Output the (X, Y) coordinate of the center of the cell containing the given text.  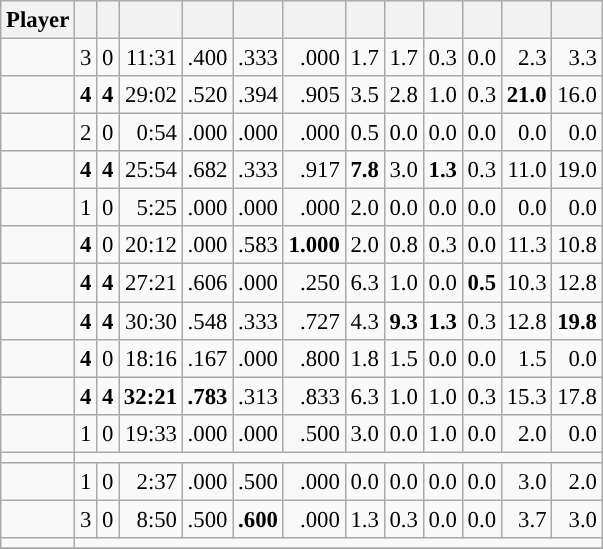
2 (86, 133)
10.3 (526, 283)
9.3 (404, 321)
.548 (207, 321)
10.8 (577, 245)
.583 (258, 245)
.917 (314, 170)
2.3 (526, 58)
Player (38, 20)
.250 (314, 283)
1.8 (364, 358)
3.3 (577, 58)
19.0 (577, 170)
.833 (314, 396)
.606 (207, 283)
.905 (314, 95)
4.3 (364, 321)
11.0 (526, 170)
7.8 (364, 170)
.600 (258, 519)
11:31 (151, 58)
16.0 (577, 95)
15.3 (526, 396)
.783 (207, 396)
.520 (207, 95)
32:21 (151, 396)
8:50 (151, 519)
3.5 (364, 95)
3.7 (526, 519)
20:12 (151, 245)
.394 (258, 95)
.313 (258, 396)
21.0 (526, 95)
.800 (314, 358)
11.3 (526, 245)
29:02 (151, 95)
19:33 (151, 433)
0:54 (151, 133)
18:16 (151, 358)
1.000 (314, 245)
19.8 (577, 321)
2.8 (404, 95)
0.8 (404, 245)
30:30 (151, 321)
.682 (207, 170)
.400 (207, 58)
5:25 (151, 208)
17.8 (577, 396)
27:21 (151, 283)
25:54 (151, 170)
.727 (314, 321)
2:37 (151, 482)
.167 (207, 358)
